Search for the cell housing the specified text and yield its (x, y) center coordinate. 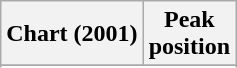
Peakposition (189, 34)
Chart (2001) (72, 34)
